Return the [X, Y] coordinate for the center point of the cell that contains the specified text.  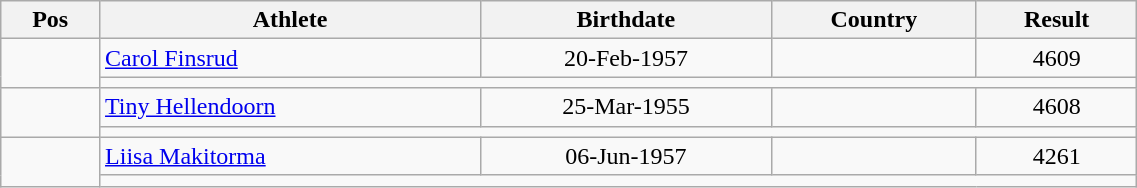
25-Mar-1955 [626, 107]
Carol Finsrud [290, 58]
Tiny Hellendoorn [290, 107]
4261 [1056, 156]
Athlete [290, 20]
4608 [1056, 107]
06-Jun-1957 [626, 156]
Country [874, 20]
Liisa Makitorma [290, 156]
20-Feb-1957 [626, 58]
Result [1056, 20]
Birthdate [626, 20]
Pos [50, 20]
4609 [1056, 58]
